Extract the (x, y) coordinate from the center of the cell holding the provided text.  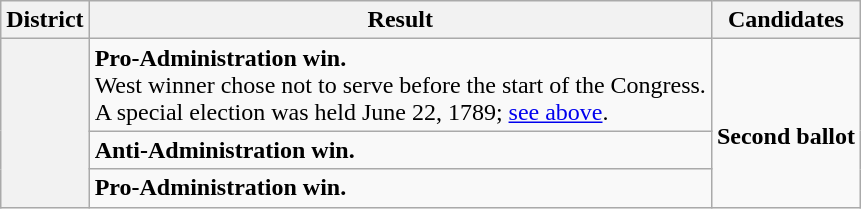
Pro-Administration win. (400, 188)
Anti-Administration win. (400, 150)
Pro-Administration win.West winner chose not to serve before the start of the Congress.A special election was held June 22, 1789; see above. (400, 85)
Second ballot (786, 123)
Result (400, 20)
District (45, 20)
Candidates (786, 20)
